Determine the (x, y) coordinate at the center of the cell enclosing the given text.  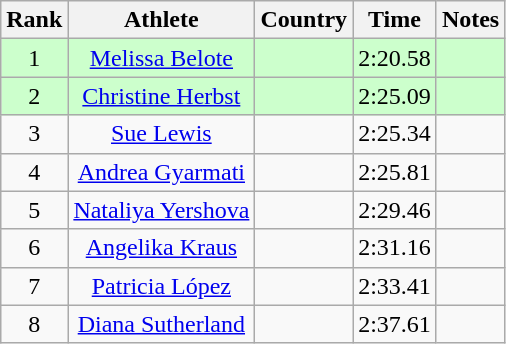
Diana Sutherland (162, 324)
2:37.61 (395, 324)
Athlete (162, 20)
Melissa Belote (162, 58)
2:25.81 (395, 172)
Christine Herbst (162, 96)
1 (34, 58)
Nataliya Yershova (162, 210)
Notes (470, 20)
4 (34, 172)
2:25.09 (395, 96)
3 (34, 134)
2:25.34 (395, 134)
2 (34, 96)
5 (34, 210)
8 (34, 324)
Andrea Gyarmati (162, 172)
2:31.16 (395, 248)
Sue Lewis (162, 134)
Country (304, 20)
Angelika Kraus (162, 248)
Patricia López (162, 286)
7 (34, 286)
Time (395, 20)
2:29.46 (395, 210)
6 (34, 248)
Rank (34, 20)
2:33.41 (395, 286)
2:20.58 (395, 58)
